Determine the (x, y) coordinate at the center of the cell enclosing the given text.  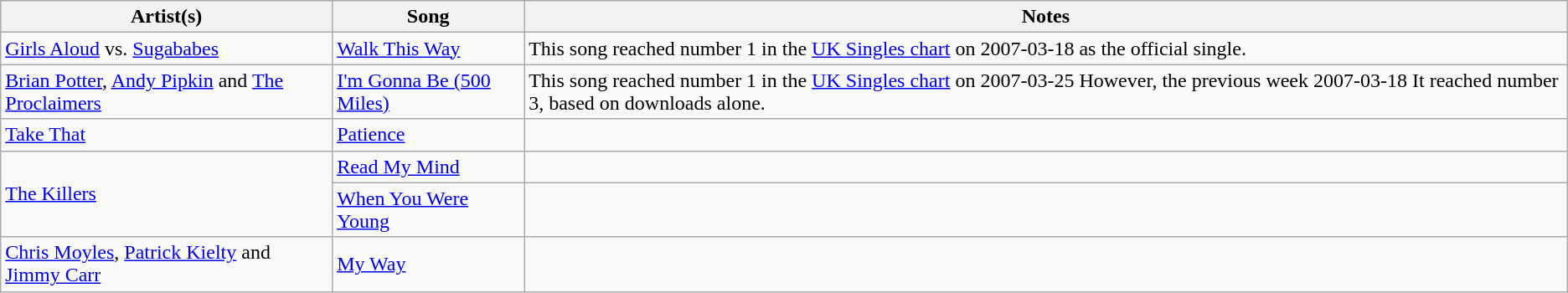
This song reached number 1 in the UK Singles chart on 2007-03-18 as the official single. (1046, 49)
I'm Gonna Be (500 Miles) (429, 92)
Artist(s) (167, 17)
Take That (167, 135)
Patience (429, 135)
The Killers (167, 194)
Girls Aloud vs. Sugababes (167, 49)
This song reached number 1 in the UK Singles chart on 2007-03-25 However, the previous week 2007-03-18 It reached number 3, based on downloads alone. (1046, 92)
When You Were Young (429, 209)
Notes (1046, 17)
Brian Potter, Andy Pipkin and The Proclaimers (167, 92)
Chris Moyles, Patrick Kielty and Jimmy Carr (167, 265)
Song (429, 17)
Walk This Way (429, 49)
Read My Mind (429, 167)
My Way (429, 265)
